Search for the cell housing the specified text and yield its (x, y) center coordinate. 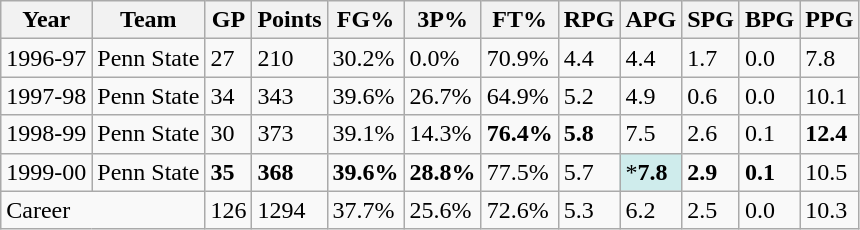
10.3 (830, 210)
*7.8 (651, 172)
6.2 (651, 210)
RPG (589, 20)
Year (46, 20)
APG (651, 20)
7.8 (830, 58)
1996-97 (46, 58)
26.7% (442, 96)
5.2 (589, 96)
368 (290, 172)
25.6% (442, 210)
Career (103, 210)
64.9% (520, 96)
30 (228, 134)
BPG (769, 20)
343 (290, 96)
4.9 (651, 96)
Team (148, 20)
2.9 (711, 172)
1999-00 (46, 172)
3P% (442, 20)
1294 (290, 210)
0.6 (711, 96)
1997-98 (46, 96)
Points (290, 20)
27 (228, 58)
1998-99 (46, 134)
SPG (711, 20)
1.7 (711, 58)
373 (290, 134)
2.5 (711, 210)
39.1% (366, 134)
FG% (366, 20)
PPG (830, 20)
FT% (520, 20)
70.9% (520, 58)
30.2% (366, 58)
10.1 (830, 96)
10.5 (830, 172)
5.8 (589, 134)
210 (290, 58)
77.5% (520, 172)
37.7% (366, 210)
5.7 (589, 172)
7.5 (651, 134)
5.3 (589, 210)
35 (228, 172)
14.3% (442, 134)
0.0% (442, 58)
34 (228, 96)
126 (228, 210)
12.4 (830, 134)
GP (228, 20)
72.6% (520, 210)
2.6 (711, 134)
28.8% (442, 172)
76.4% (520, 134)
